Find where the given text appears and provide that cell's center as [x, y] coordinate. 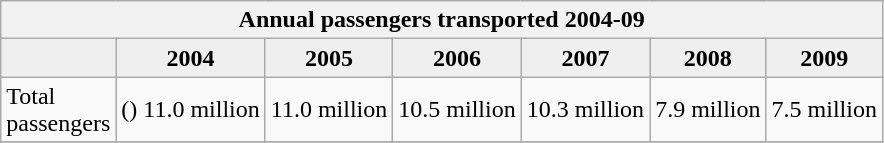
7.5 million [824, 110]
2006 [457, 58]
Annual passengers transported 2004-09 [442, 20]
7.9 million [708, 110]
2009 [824, 58]
2005 [329, 58]
10.3 million [585, 110]
2004 [191, 58]
10.5 million [457, 110]
11.0 million [329, 110]
2008 [708, 58]
Total passengers [58, 110]
() 11.0 million [191, 110]
2007 [585, 58]
